Locate the cell with the specified text and output its (X, Y) center coordinate. 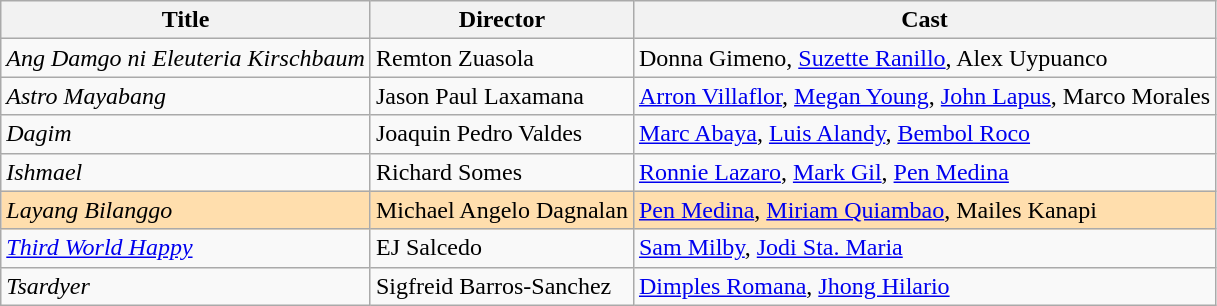
Ishmael (186, 172)
Dimples Romana, Jhong Hilario (924, 286)
Ronnie Lazaro, Mark Gil, Pen Medina (924, 172)
Cast (924, 20)
Richard Somes (502, 172)
Director (502, 20)
Third World Happy (186, 248)
Marc Abaya, Luis Alandy, Bembol Roco (924, 134)
Michael Angelo Dagnalan (502, 210)
Dagim (186, 134)
Donna Gimeno, Suzette Ranillo, Alex Uypuanco (924, 58)
Sigfreid Barros-Sanchez (502, 286)
Arron Villaflor, Megan Young, John Lapus, Marco Morales (924, 96)
Remton Zuasola (502, 58)
Title (186, 20)
Tsardyer (186, 286)
Pen Medina, Miriam Quiambao, Mailes Kanapi (924, 210)
Layang Bilanggo (186, 210)
EJ Salcedo (502, 248)
Ang Damgo ni Eleuteria Kirschbaum (186, 58)
Jason Paul Laxamana (502, 96)
Joaquin Pedro Valdes (502, 134)
Sam Milby, Jodi Sta. Maria (924, 248)
Astro Mayabang (186, 96)
